Search for the cell housing the specified text and yield its [x, y] center coordinate. 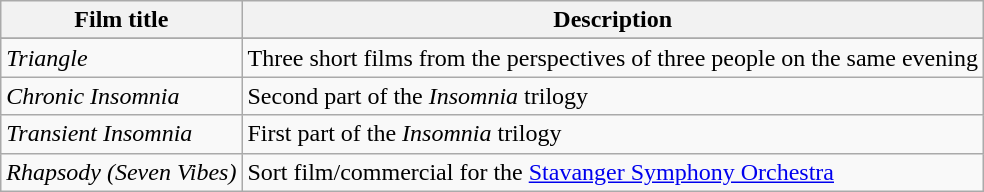
Sort film/commercial for the Stavanger Symphony Orchestra [612, 172]
Chronic Insomnia [122, 96]
Transient Insomnia [122, 134]
Second part of the Insomnia trilogy [612, 96]
Description [612, 20]
Film title [122, 20]
Three short films from the perspectives of three people on the same evening [612, 58]
Triangle [122, 58]
Rhapsody (Seven Vibes) [122, 172]
First part of the Insomnia trilogy [612, 134]
